Return the (X, Y) coordinate for the center point of the cell that contains the specified text.  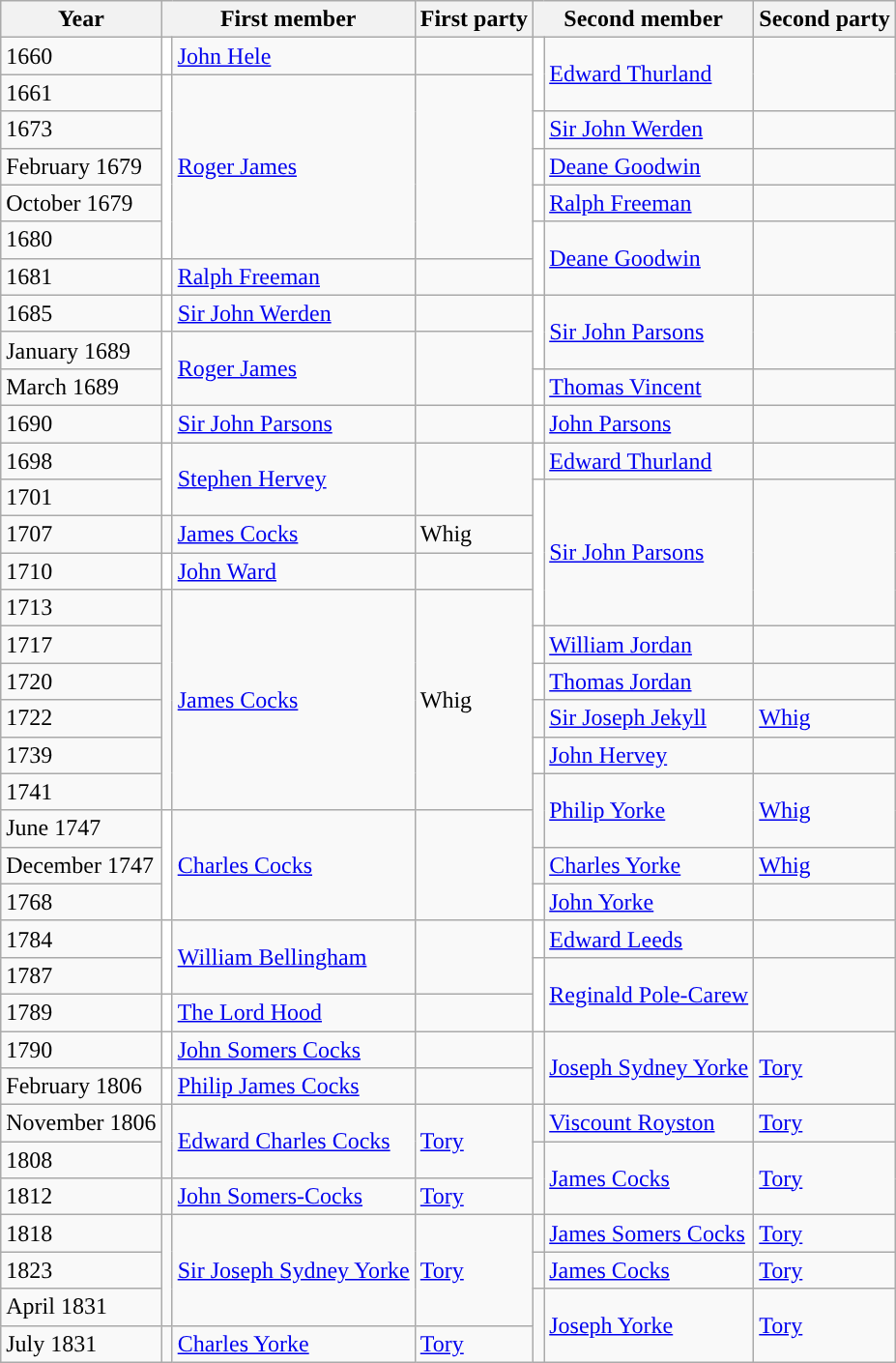
1710 (81, 571)
January 1689 (81, 350)
1722 (81, 718)
1680 (81, 240)
1787 (81, 975)
1812 (81, 1197)
1681 (81, 276)
Thomas Vincent (650, 387)
December 1747 (81, 865)
1818 (81, 1233)
Second member (644, 19)
February 1679 (81, 166)
1701 (81, 498)
Philip Yorke (650, 810)
1673 (81, 130)
The Lord Hood (294, 1012)
Year (81, 19)
1823 (81, 1270)
Viscount Royston (650, 1123)
Joseph Yorke (650, 1325)
1790 (81, 1049)
First member (288, 19)
1698 (81, 461)
1661 (81, 93)
November 1806 (81, 1123)
Philip James Cocks (294, 1087)
John Ward (294, 571)
William Bellingham (294, 957)
Sir Joseph Jekyll (650, 718)
1707 (81, 535)
1768 (81, 902)
June 1747 (81, 828)
1741 (81, 792)
February 1806 (81, 1087)
John Parsons (650, 423)
October 1679 (81, 203)
John Yorke (650, 902)
April 1831 (81, 1307)
James Somers Cocks (650, 1233)
1720 (81, 681)
1789 (81, 1012)
John Somers Cocks (294, 1049)
Charles Cocks (294, 865)
1660 (81, 56)
1685 (81, 313)
1713 (81, 608)
Sir Joseph Sydney Yorke (294, 1270)
1690 (81, 423)
Stephen Hervey (294, 479)
John Hele (294, 56)
John Somers-Cocks (294, 1197)
1717 (81, 645)
1784 (81, 939)
Reginald Pole-Carew (650, 994)
March 1689 (81, 387)
Thomas Jordan (650, 681)
July 1831 (81, 1344)
Second party (824, 19)
William Jordan (650, 645)
Joseph Sydney Yorke (650, 1067)
John Hervey (650, 755)
First party (474, 19)
1808 (81, 1160)
Edward Charles Cocks (294, 1142)
Edward Leeds (650, 939)
1739 (81, 755)
